Provide the [X, Y] coordinate of the cell's center where the given text is located.  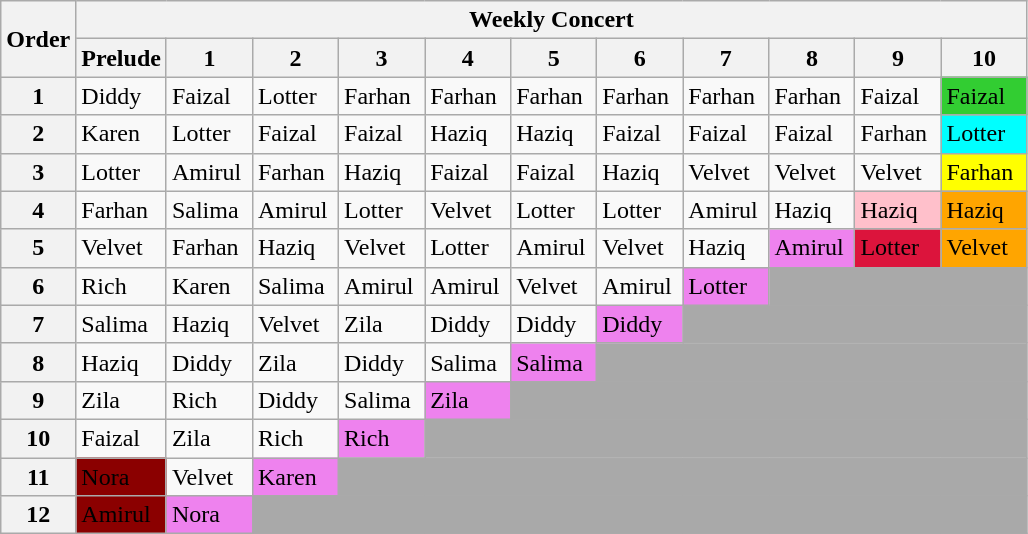
12 [38, 515]
Weekly Concert [552, 20]
Prelude [122, 58]
Order [38, 39]
11 [38, 477]
